For the text-containing cell, return its midpoint in [x, y] coordinate format. 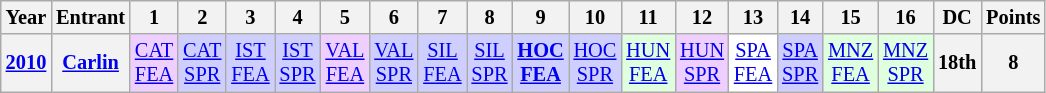
9 [540, 17]
VALSPR [394, 63]
CATSPR [202, 63]
HOCFEA [540, 63]
16 [906, 17]
MNZFEA [850, 63]
Year [26, 17]
HUNSPR [702, 63]
SPAFEA [753, 63]
DC [957, 17]
10 [596, 17]
HUNFEA [648, 63]
CATFEA [154, 63]
15 [850, 17]
VALFEA [344, 63]
12 [702, 17]
Entrant [90, 17]
ISTFEA [250, 63]
5 [344, 17]
ISTSPR [298, 63]
14 [800, 17]
6 [394, 17]
Carlin [90, 63]
SILFEA [442, 63]
2 [202, 17]
2010 [26, 63]
1 [154, 17]
11 [648, 17]
7 [442, 17]
SPASPR [800, 63]
4 [298, 17]
MNZSPR [906, 63]
SILSPR [490, 63]
Points [1013, 17]
18th [957, 63]
3 [250, 17]
HOCSPR [596, 63]
13 [753, 17]
